From the cell containing the given text, extract its center point as (x, y) coordinate. 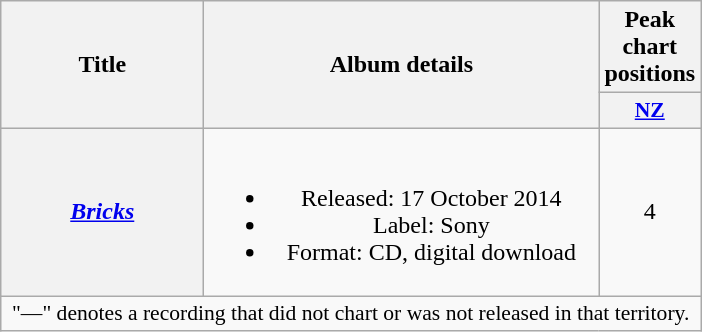
NZ (650, 111)
Album details (402, 65)
Released: 17 October 2014Label: SonyFormat: CD, digital download (402, 212)
Title (102, 65)
Peak chart positions (650, 47)
"—" denotes a recording that did not chart or was not released in that territory. (351, 314)
Bricks (102, 212)
4 (650, 212)
